Provide the (X, Y) coordinate of the cell's center where the given text is located.  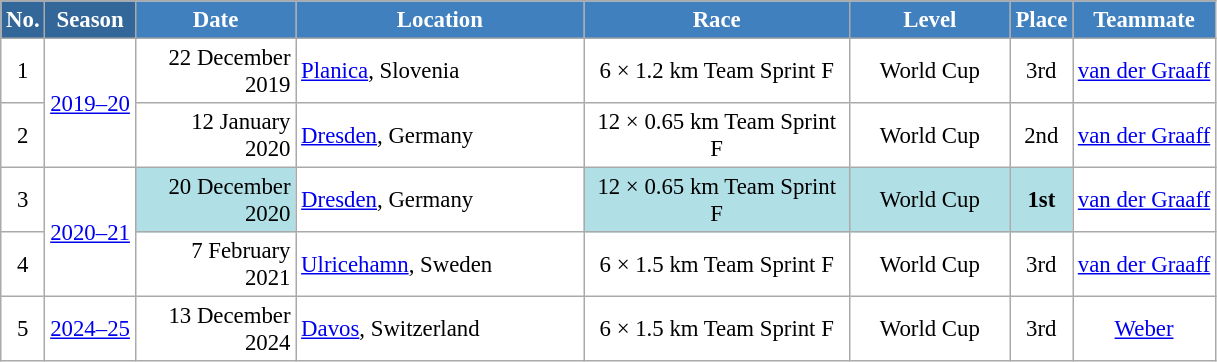
Davos, Switzerland (440, 330)
22 December 2019 (216, 72)
1st (1041, 200)
4 (23, 264)
2024–25 (90, 330)
Place (1041, 20)
7 February 2021 (216, 264)
2nd (1041, 136)
13 December 2024 (216, 330)
Location (440, 20)
2 (23, 136)
12 January 2020 (216, 136)
3 (23, 200)
No. (23, 20)
Date (216, 20)
Weber (1144, 330)
6 × 1.2 km Team Sprint F (717, 72)
Ulricehamn, Sweden (440, 264)
20 December 2020 (216, 200)
Level (930, 20)
2020–21 (90, 232)
5 (23, 330)
1 (23, 72)
2019–20 (90, 104)
Race (717, 20)
Teammate (1144, 20)
Season (90, 20)
Planica, Slovenia (440, 72)
